Search for the cell housing the specified text and yield its (x, y) center coordinate. 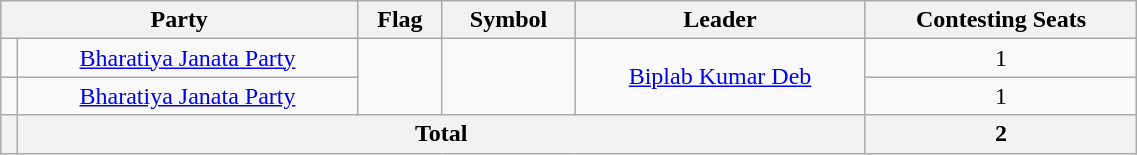
Leader (720, 20)
Flag (400, 20)
Symbol (508, 20)
Biplab Kumar Deb (720, 77)
Contesting Seats (1001, 20)
Party (180, 20)
Total (441, 134)
2 (1001, 134)
